Output the [X, Y] coordinate of the center of the cell containing the given text.  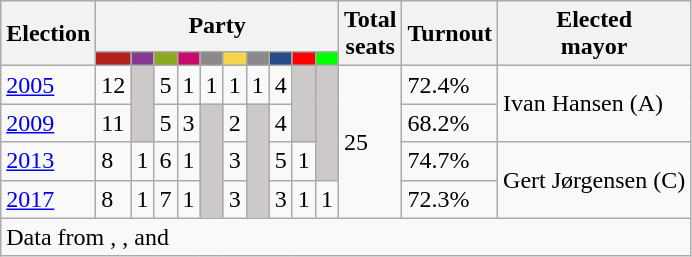
6 [166, 161]
Totalseats [370, 34]
Gert Jørgensen (C) [594, 180]
2005 [48, 85]
2 [234, 123]
7 [166, 199]
Party [218, 26]
2017 [48, 199]
72.3% [450, 199]
25 [370, 142]
11 [114, 123]
68.2% [450, 123]
2013 [48, 161]
2009 [48, 123]
74.7% [450, 161]
Election [48, 34]
Turnout [450, 34]
Data from , , and [346, 237]
12 [114, 85]
Ivan Hansen (A) [594, 104]
Electedmayor [594, 34]
72.4% [450, 85]
